Scan for the cell matching the given text and deliver its (X, Y) coordinate at center. 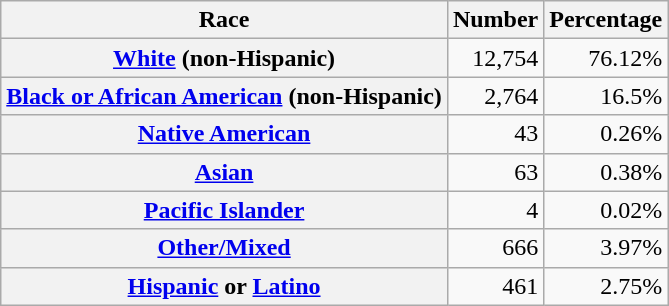
Number (495, 20)
3.97% (606, 248)
16.5% (606, 96)
White (non-Hispanic) (224, 58)
Hispanic or Latino (224, 286)
2.75% (606, 286)
Percentage (606, 20)
12,754 (495, 58)
Pacific Islander (224, 210)
63 (495, 172)
76.12% (606, 58)
Native American (224, 134)
0.38% (606, 172)
Black or African American (non-Hispanic) (224, 96)
43 (495, 134)
Race (224, 20)
Asian (224, 172)
4 (495, 210)
Other/Mixed (224, 248)
461 (495, 286)
666 (495, 248)
0.26% (606, 134)
0.02% (606, 210)
2,764 (495, 96)
